Pinpoint the cell where the given text exists, returning its (x, y) midpoint coordinate. 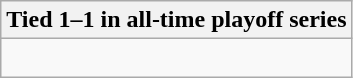
Tied 1–1 in all-time playoff series (176, 20)
